For the text-containing cell, return its midpoint in [x, y] coordinate format. 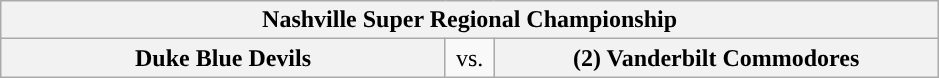
Duke Blue Devils [224, 58]
Nashville Super Regional Championship [470, 20]
(2) Vanderbilt Commodores [716, 58]
vs. [470, 58]
